Find where the given text appears and provide that cell's center as [X, Y] coordinate. 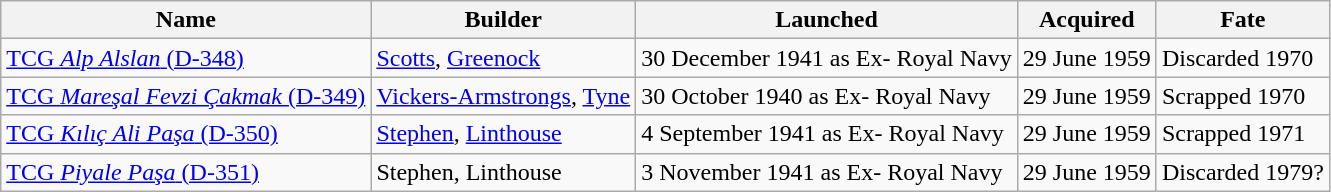
TCG Alp Alslan (D-348) [186, 58]
Vickers-Armstrongs, Tyne [504, 96]
3 November 1941 as Ex- Royal Navy [827, 172]
Acquired [1086, 20]
TCG Piyale Paşa (D-351) [186, 172]
4 September 1941 as Ex- Royal Navy [827, 134]
Scotts, Greenock [504, 58]
Launched [827, 20]
30 October 1940 as Ex- Royal Navy [827, 96]
Scrapped 1971 [1242, 134]
Fate [1242, 20]
Builder [504, 20]
TCG Kılıç Ali Paşa (D-350) [186, 134]
Discarded 1970 [1242, 58]
30 December 1941 as Ex- Royal Navy [827, 58]
Name [186, 20]
Scrapped 1970 [1242, 96]
TCG Mareşal Fevzi Çakmak (D-349) [186, 96]
Discarded 1979? [1242, 172]
